Locate the cell with the specified text and output its (x, y) center coordinate. 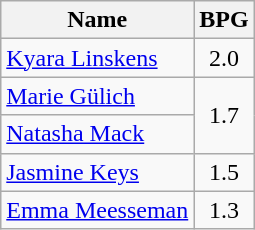
BPG (224, 20)
Natasha Mack (98, 134)
Marie Gülich (98, 96)
1.5 (224, 172)
1.3 (224, 210)
Kyara Linskens (98, 58)
2.0 (224, 58)
Emma Meesseman (98, 210)
1.7 (224, 115)
Name (98, 20)
Jasmine Keys (98, 172)
